Provide the (x, y) coordinate of the cell's center where the given text is located.  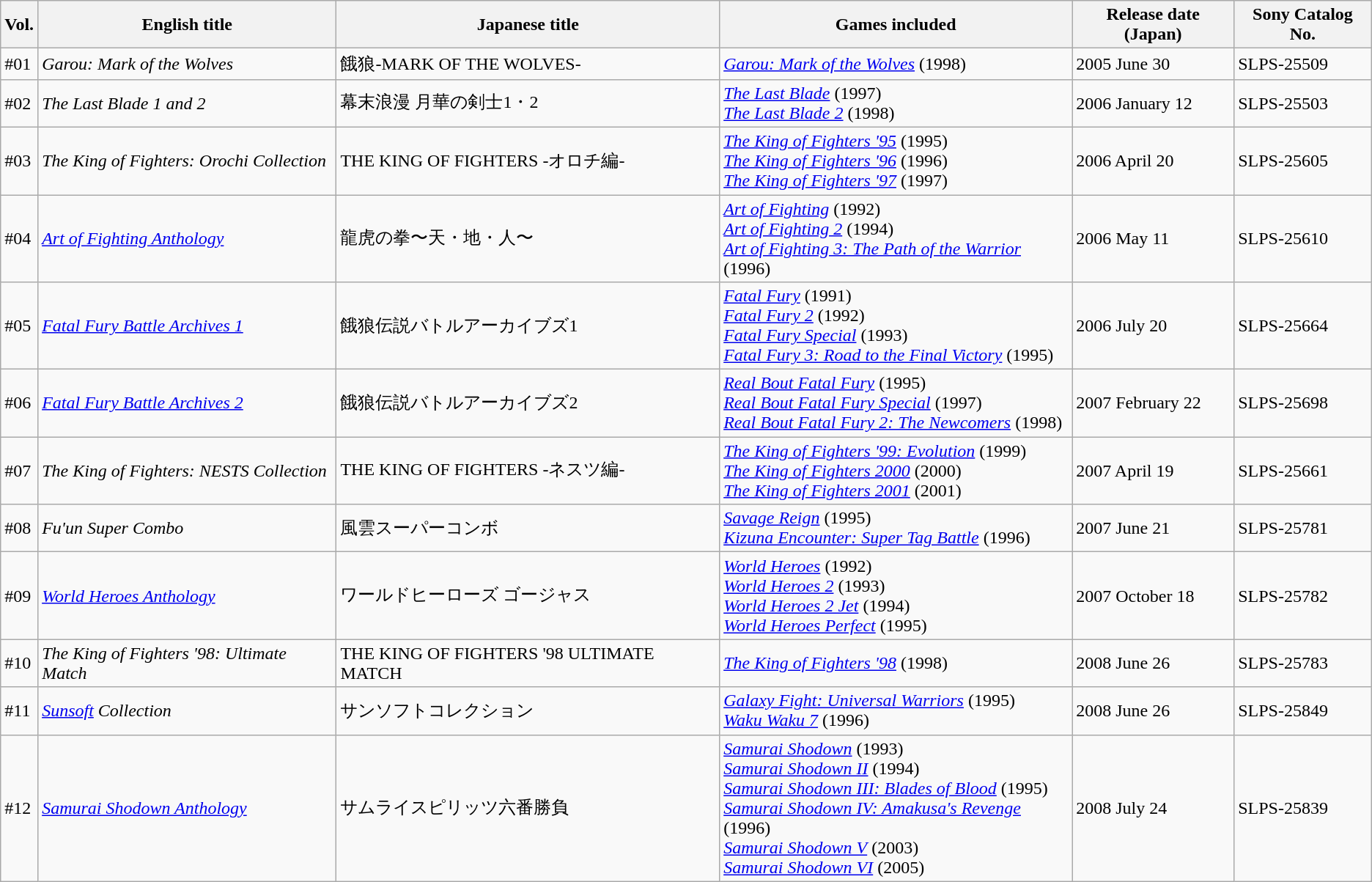
#09 (19, 595)
Sony Catalog No. (1303, 25)
幕末浪漫 月華の剣士1・2 (528, 103)
SLPS-25661 (1303, 471)
Real Bout Fatal Fury (1995)Real Bout Fatal Fury Special (1997)Real Bout Fatal Fury 2: The Newcomers (1998) (896, 403)
Samurai Shodown Anthology (188, 808)
SLPS-25782 (1303, 595)
Fatal Fury Battle Archives 1 (188, 326)
Fatal Fury Battle Archives 2 (188, 403)
2005 June 30 (1154, 65)
SLPS-25698 (1303, 403)
THE KING OF FIGHTERS '98 ULTIMATE MATCH (528, 663)
The King of Fighters '98: Ultimate Match (188, 663)
2008 July 24 (1154, 808)
The Last Blade (1997)The Last Blade 2 (1998) (896, 103)
The King of Fighters '99: Evolution (1999)The King of Fighters 2000 (2000)The King of Fighters 2001 (2001) (896, 471)
餓狼-MARK OF THE WOLVES- (528, 65)
ワールドヒーローズ ゴージャス (528, 595)
The King of Fighters: NESTS Collection (188, 471)
Galaxy Fight: Universal Warriors (1995)Waku Waku 7 (1996) (896, 711)
2006 January 12 (1154, 103)
2007 April 19 (1154, 471)
World Heroes (1992)World Heroes 2 (1993)World Heroes 2 Jet (1994)World Heroes Perfect (1995) (896, 595)
Garou: Mark of the Wolves (1998) (896, 65)
SLPS-25509 (1303, 65)
Art of Fighting Anthology (188, 239)
The King of Fighters: Orochi Collection (188, 161)
#10 (19, 663)
#01 (19, 65)
Fu'un Super Combo (188, 528)
風雲スーパーコンボ (528, 528)
SLPS-25839 (1303, 808)
SLPS-25783 (1303, 663)
#07 (19, 471)
Fatal Fury (1991)Fatal Fury 2 (1992)Fatal Fury Special (1993)Fatal Fury 3: Road to the Final Victory (1995) (896, 326)
Savage Reign (1995)Kizuna Encounter: Super Tag Battle (1996) (896, 528)
Japanese title (528, 25)
SLPS-25503 (1303, 103)
Games included (896, 25)
#05 (19, 326)
#02 (19, 103)
#11 (19, 711)
The King of Fighters '95 (1995)The King of Fighters '96 (1996)The King of Fighters '97 (1997) (896, 161)
Release date (Japan) (1154, 25)
THE KING OF FIGHTERS -オロチ編- (528, 161)
餓狼伝説バトルアーカイブズ2 (528, 403)
#04 (19, 239)
#06 (19, 403)
SLPS-25610 (1303, 239)
2007 February 22 (1154, 403)
餓狼伝説バトルアーカイブズ1 (528, 326)
#12 (19, 808)
2006 April 20 (1154, 161)
The Last Blade 1 and 2 (188, 103)
Sunsoft Collection (188, 711)
2007 October 18 (1154, 595)
THE KING OF FIGHTERS -ネスツ編- (528, 471)
Vol. (19, 25)
The King of Fighters '98 (1998) (896, 663)
English title (188, 25)
2006 July 20 (1154, 326)
SLPS-25605 (1303, 161)
Art of Fighting (1992)Art of Fighting 2 (1994)Art of Fighting 3: The Path of the Warrior (1996) (896, 239)
2006 May 11 (1154, 239)
サムライスピリッツ六番勝負 (528, 808)
SLPS-25781 (1303, 528)
SLPS-25849 (1303, 711)
Garou: Mark of the Wolves (188, 65)
2007 June 21 (1154, 528)
World Heroes Anthology (188, 595)
#03 (19, 161)
#08 (19, 528)
サンソフトコレクション (528, 711)
龍虎の拳〜天・地・人〜 (528, 239)
SLPS-25664 (1303, 326)
